For the text-containing cell, return its midpoint in [x, y] coordinate format. 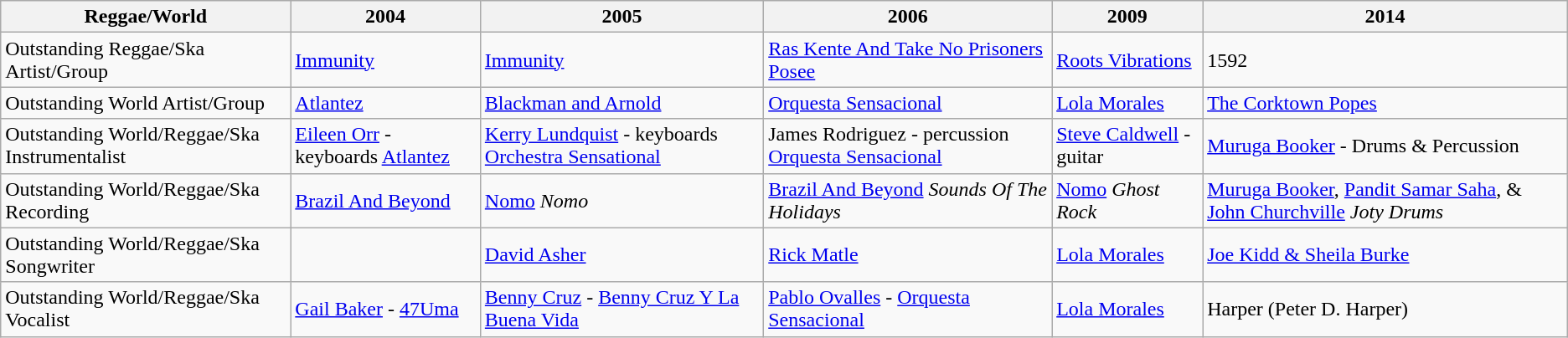
Benny Cruz - Benny Cruz Y La Buena Vida [622, 310]
Brazil And Beyond Sounds Of The Holidays [908, 201]
2009 [1127, 17]
Outstanding World/Reggae/Ska Vocalist [146, 310]
Brazil And Beyond [385, 201]
2014 [1385, 17]
Outstanding World/Reggae/Ska Recording [146, 201]
James Rodriguez - percussion Orquesta Sensacional [908, 146]
David Asher [622, 254]
2006 [908, 17]
Steve Caldwell - guitar [1127, 146]
Ras Kente And Take No Prisoners Posee [908, 60]
Eileen Orr - keyboards Atlantez [385, 146]
Gail Baker - 47Uma [385, 310]
Outstanding World Artist/Group [146, 103]
Nomo Nomo [622, 201]
Joe Kidd & Sheila Burke [1385, 254]
Harper (Peter D. Harper) [1385, 310]
Pablo Ovalles - Orquesta Sensacional [908, 310]
Outstanding World/Reggae/Ska Songwriter [146, 254]
The Corktown Popes [1385, 103]
2005 [622, 17]
Orquesta Sensacional [908, 103]
Rick Matle [908, 254]
Outstanding Reggae/Ska Artist/Group [146, 60]
1592 [1385, 60]
Atlantez [385, 103]
Muruga Booker - Drums & Percussion [1385, 146]
Reggae/World [146, 17]
Nomo Ghost Rock [1127, 201]
2004 [385, 17]
Outstanding World/Reggae/Ska Instrumentalist [146, 146]
Kerry Lundquist - keyboards Orchestra Sensational [622, 146]
Muruga Booker, Pandit Samar Saha, & John Churchville Joty Drums [1385, 201]
Roots Vibrations [1127, 60]
Blackman and Arnold [622, 103]
